For the text-containing cell, return its midpoint in (X, Y) coordinate format. 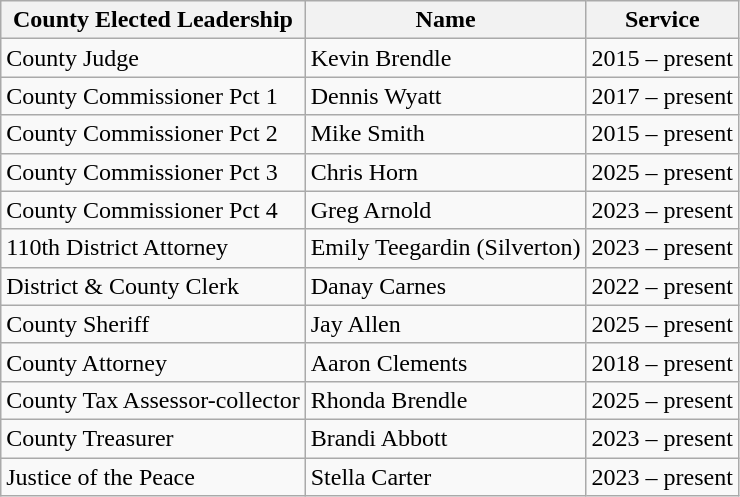
Jay Allen (446, 324)
County Elected Leadership (153, 20)
2018 – present (662, 362)
County Commissioner Pct 1 (153, 96)
County Commissioner Pct 3 (153, 172)
Rhonda Brendle (446, 400)
Greg Arnold (446, 210)
County Tax Assessor-collector (153, 400)
County Commissioner Pct 2 (153, 134)
County Sheriff (153, 324)
Name (446, 20)
District & County Clerk (153, 286)
Aaron Clements (446, 362)
Stella Carter (446, 477)
Service (662, 20)
Brandi Abbott (446, 438)
Justice of the Peace (153, 477)
Chris Horn (446, 172)
County Judge (153, 58)
County Treasurer (153, 438)
110th District Attorney (153, 248)
2017 – present (662, 96)
Dennis Wyatt (446, 96)
County Commissioner Pct 4 (153, 210)
Mike Smith (446, 134)
Emily Teegardin (Silverton) (446, 248)
2022 – present (662, 286)
Kevin Brendle (446, 58)
Danay Carnes (446, 286)
County Attorney (153, 362)
